Extract the (X, Y) coordinate from the center of the cell holding the provided text.  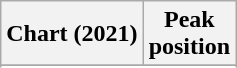
Peak position (189, 34)
Chart (2021) (72, 34)
